Pinpoint the cell where the given text exists, returning its [x, y] midpoint coordinate. 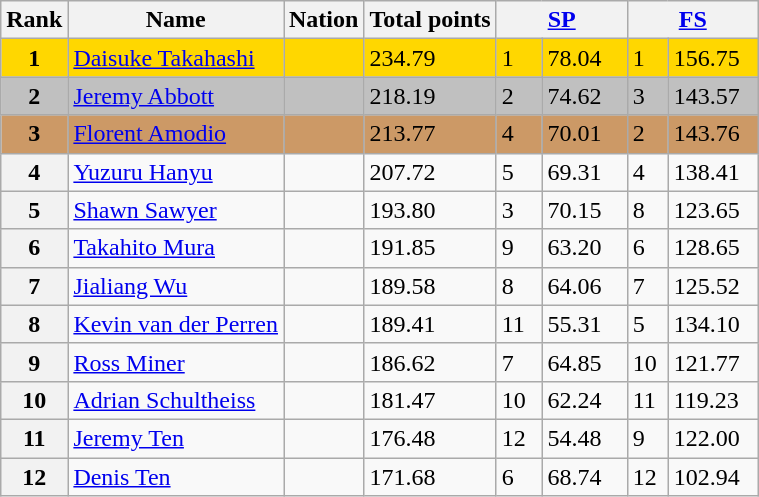
70.01 [584, 134]
Total points [430, 20]
70.15 [584, 210]
Daisuke Takahashi [176, 58]
Rank [34, 20]
138.41 [713, 172]
Adrian Schultheiss [176, 400]
213.77 [430, 134]
Ross Miner [176, 362]
181.47 [430, 400]
193.80 [430, 210]
68.74 [584, 477]
156.75 [713, 58]
Denis Ten [176, 477]
64.85 [584, 362]
Florent Amodio [176, 134]
191.85 [430, 248]
FS [692, 20]
74.62 [584, 96]
Jeremy Ten [176, 438]
Jeremy Abbott [176, 96]
143.57 [713, 96]
128.65 [713, 248]
69.31 [584, 172]
Nation [324, 20]
123.65 [713, 210]
189.58 [430, 286]
Name [176, 20]
Shawn Sawyer [176, 210]
Jialiang Wu [176, 286]
125.52 [713, 286]
64.06 [584, 286]
Yuzuru Hanyu [176, 172]
143.76 [713, 134]
Kevin van der Perren [176, 324]
122.00 [713, 438]
63.20 [584, 248]
176.48 [430, 438]
207.72 [430, 172]
Takahito Mura [176, 248]
54.48 [584, 438]
189.41 [430, 324]
121.77 [713, 362]
171.68 [430, 477]
134.10 [713, 324]
186.62 [430, 362]
55.31 [584, 324]
SP [562, 20]
119.23 [713, 400]
234.79 [430, 58]
102.94 [713, 477]
78.04 [584, 58]
62.24 [584, 400]
218.19 [430, 96]
